Search for the cell housing the specified text and yield its (X, Y) center coordinate. 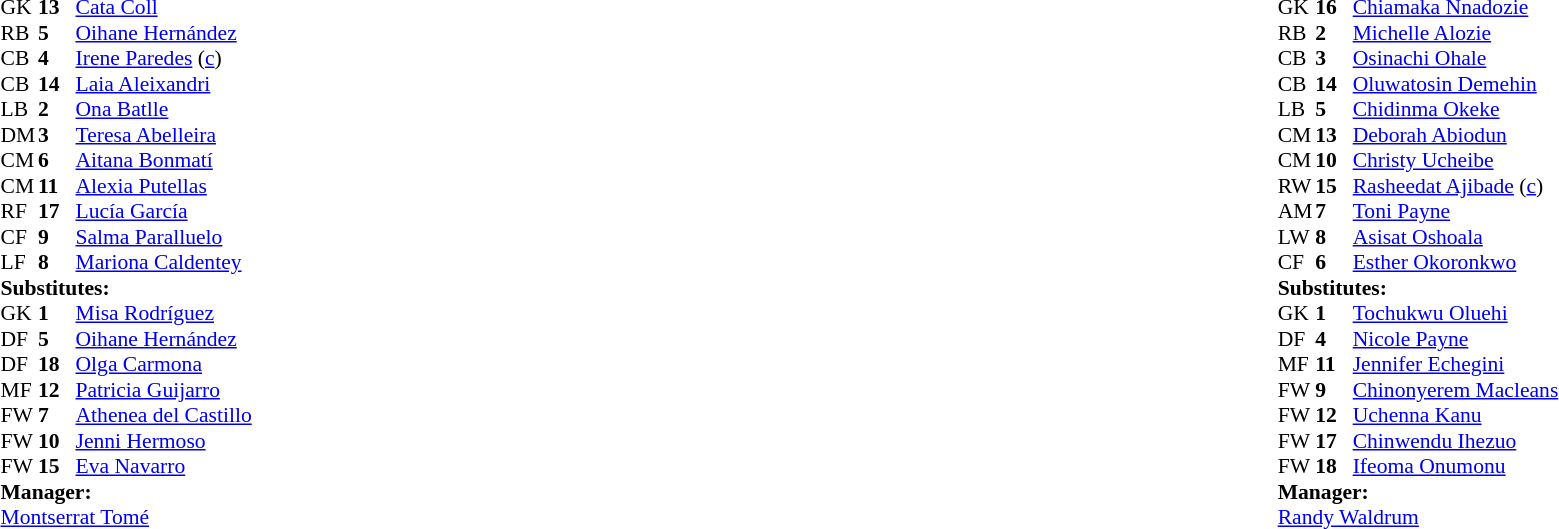
RW (1297, 186)
Toni Payne (1456, 211)
Chinwendu Ihezuo (1456, 441)
Salma Paralluelo (164, 237)
Michelle Alozie (1456, 33)
Uchenna Kanu (1456, 415)
Ifeoma Onumonu (1456, 467)
Esther Okoronkwo (1456, 263)
LF (19, 263)
Olga Carmona (164, 365)
Eva Navarro (164, 467)
Tochukwu Oluehi (1456, 313)
Mariona Caldentey (164, 263)
Oluwatosin Demehin (1456, 84)
Irene Paredes (c) (164, 59)
Alexia Putellas (164, 186)
AM (1297, 211)
Athenea del Castillo (164, 415)
Chidinma Okeke (1456, 109)
Aitana Bonmatí (164, 161)
Christy Ucheibe (1456, 161)
Deborah Abiodun (1456, 135)
Nicole Payne (1456, 339)
Chinonyerem Macleans (1456, 390)
Jenni Hermoso (164, 441)
Osinachi Ohale (1456, 59)
Ona Batlle (164, 109)
Rasheedat Ajibade (c) (1456, 186)
Patricia Guijarro (164, 390)
13 (1334, 135)
LW (1297, 237)
Asisat Oshoala (1456, 237)
Jennifer Echegini (1456, 365)
Teresa Abelleira (164, 135)
Lucía García (164, 211)
Misa Rodríguez (164, 313)
RF (19, 211)
DM (19, 135)
Laia Aleixandri (164, 84)
